Find where the given text appears and provide that cell's center as (x, y) coordinate. 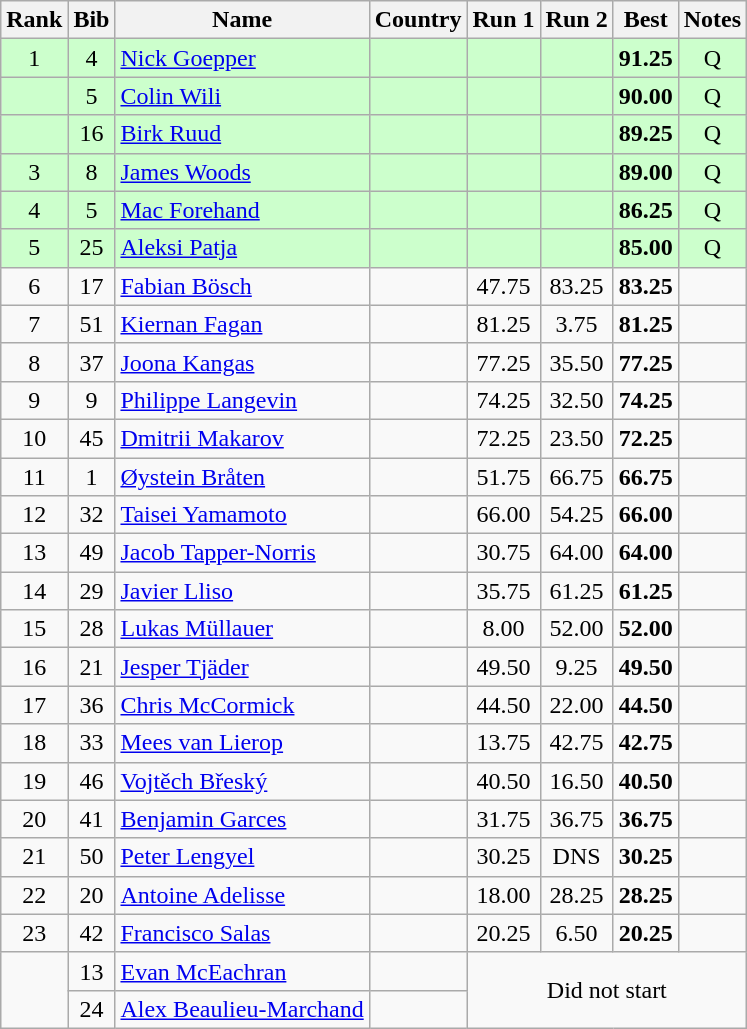
14 (34, 591)
51.75 (504, 477)
Joona Kangas (242, 362)
6 (34, 286)
James Woods (242, 172)
22.00 (576, 705)
Vojtěch Břeský (242, 781)
89.25 (646, 134)
Lukas Müllauer (242, 629)
Bib (92, 20)
9.25 (576, 667)
51 (92, 324)
Rank (34, 20)
46 (92, 781)
23.50 (576, 438)
Mac Forehand (242, 210)
Birk Ruud (242, 134)
DNS (576, 857)
41 (92, 819)
19 (34, 781)
45 (92, 438)
13.75 (504, 743)
3 (34, 172)
Alex Beaulieu-Marchand (242, 1009)
25 (92, 248)
15 (34, 629)
29 (92, 591)
31.75 (504, 819)
Jesper Tjäder (242, 667)
Country (418, 20)
32.50 (576, 400)
Aleksi Patja (242, 248)
Best (646, 20)
35.50 (576, 362)
Fabian Bösch (242, 286)
54.25 (576, 515)
Philippe Langevin (242, 400)
Colin Wili (242, 96)
22 (34, 895)
18 (34, 743)
Notes (712, 20)
Dmitrii Makarov (242, 438)
89.00 (646, 172)
Taisei Yamamoto (242, 515)
8.00 (504, 629)
91.25 (646, 58)
7 (34, 324)
3.75 (576, 324)
36 (92, 705)
10 (34, 438)
85.00 (646, 248)
Did not start (607, 990)
86.25 (646, 210)
42 (92, 933)
Evan McEachran (242, 971)
Francisco Salas (242, 933)
Run 1 (504, 20)
18.00 (504, 895)
50 (92, 857)
Javier Lliso (242, 591)
24 (92, 1009)
Peter Lengyel (242, 857)
30.75 (504, 553)
6.50 (576, 933)
Øystein Bråten (242, 477)
Mees van Lierop (242, 743)
37 (92, 362)
28 (92, 629)
Run 2 (576, 20)
35.75 (504, 591)
Benjamin Garces (242, 819)
Name (242, 20)
Jacob Tapper-Norris (242, 553)
Nick Goepper (242, 58)
47.75 (504, 286)
32 (92, 515)
Antoine Adelisse (242, 895)
11 (34, 477)
33 (92, 743)
Kiernan Fagan (242, 324)
23 (34, 933)
16.50 (576, 781)
49 (92, 553)
12 (34, 515)
Chris McCormick (242, 705)
90.00 (646, 96)
